Provide the (x, y) coordinate of the cell's center where the given text is located.  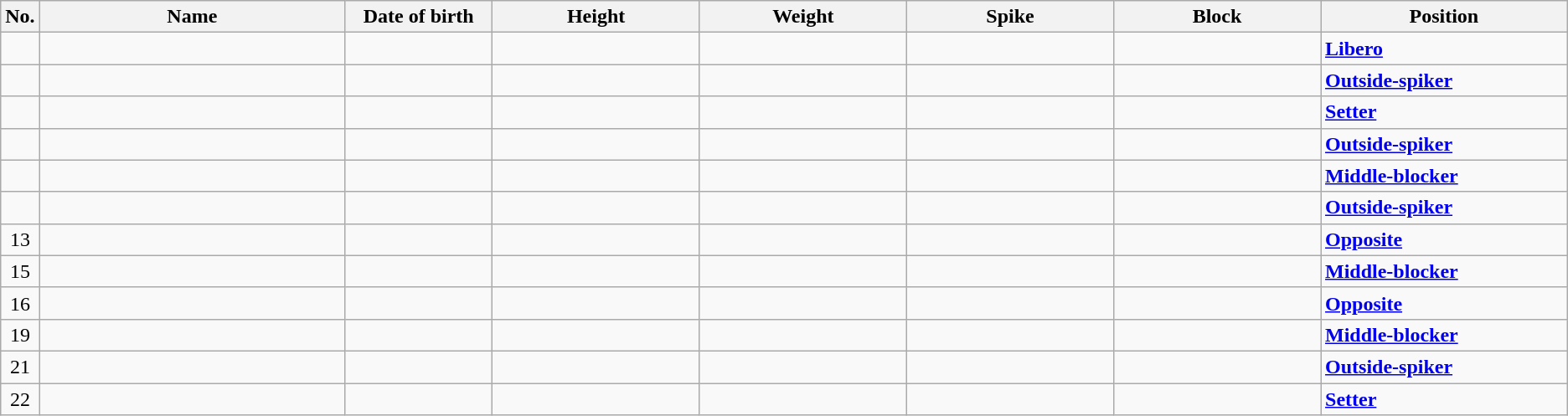
Date of birth (418, 17)
No. (20, 17)
15 (20, 271)
13 (20, 239)
16 (20, 303)
Spike (1010, 17)
Position (1444, 17)
Libero (1444, 49)
22 (20, 399)
Height (596, 17)
Name (192, 17)
21 (20, 367)
19 (20, 335)
Block (1216, 17)
Weight (802, 17)
